From the cell containing the given text, extract its center point as (x, y) coordinate. 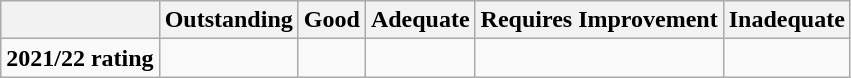
Adequate (420, 20)
Outstanding (228, 20)
Requires Improvement (599, 20)
Good (332, 20)
Inadequate (786, 20)
2021/22 rating (80, 58)
